Locate the cell with the specified text and output its [X, Y] center coordinate. 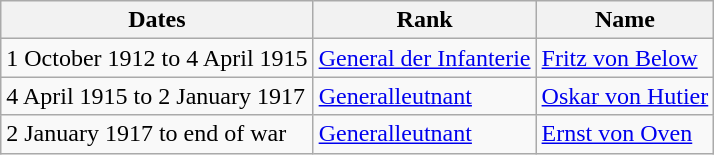
Name [625, 20]
Dates [157, 20]
Oskar von Hutier [625, 96]
1 October 1912 to 4 April 1915 [157, 58]
2 January 1917 to end of war [157, 134]
Ernst von Oven [625, 134]
Fritz von Below [625, 58]
Rank [424, 20]
4 April 1915 to 2 January 1917 [157, 96]
General der Infanterie [424, 58]
